Find where the given text appears and provide that cell's center as (X, Y) coordinate. 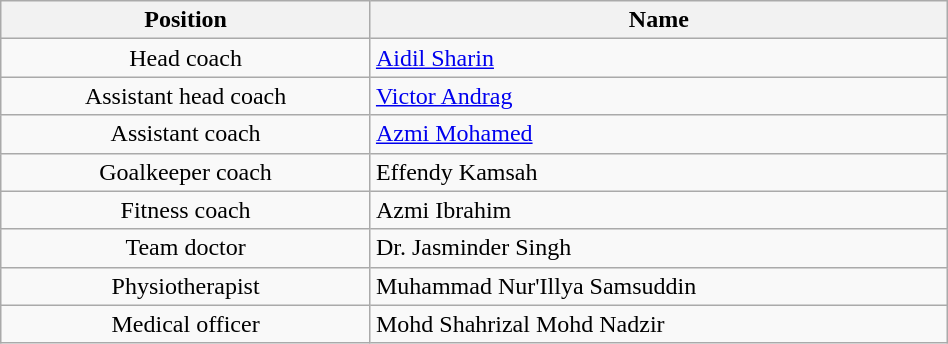
Dr. Jasminder Singh (658, 248)
Head coach (186, 58)
Fitness coach (186, 210)
Assistant head coach (186, 96)
Muhammad Nur'Illya Samsuddin (658, 286)
Mohd Shahrizal Mohd Nadzir (658, 324)
Position (186, 20)
Aidil Sharin (658, 58)
Azmi Mohamed (658, 134)
Victor Andrag (658, 96)
Medical officer (186, 324)
Assistant coach (186, 134)
Goalkeeper coach (186, 172)
Effendy Kamsah (658, 172)
Team doctor (186, 248)
Azmi Ibrahim (658, 210)
Name (658, 20)
Physiotherapist (186, 286)
